Capture the cell that displays the provided text and extract its [X, Y] central coordinate. 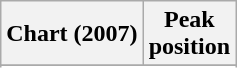
Peakposition [189, 34]
Chart (2007) [72, 34]
